Return the [X, Y] coordinate for the center point of the cell that contains the specified text.  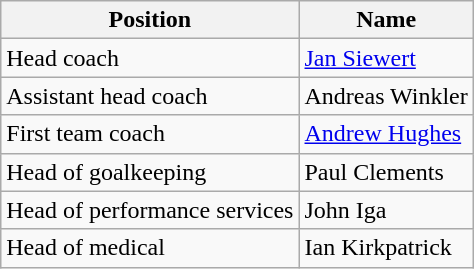
Position [150, 20]
Jan Siewert [386, 58]
John Iga [386, 210]
Paul Clements [386, 172]
Head coach [150, 58]
Ian Kirkpatrick [386, 248]
Name [386, 20]
First team coach [150, 134]
Head of performance services [150, 210]
Head of medical [150, 248]
Andreas Winkler [386, 96]
Andrew Hughes [386, 134]
Head of goalkeeping [150, 172]
Assistant head coach [150, 96]
